Search for the cell housing the specified text and yield its [x, y] center coordinate. 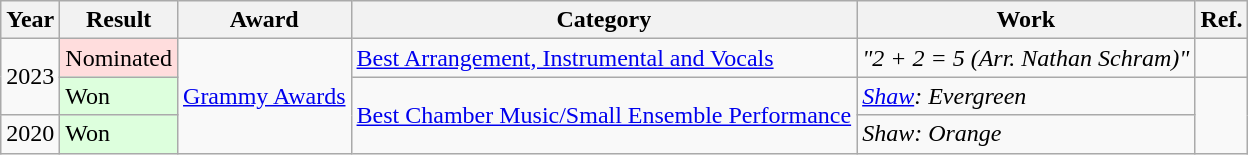
Award [265, 20]
2023 [30, 77]
2020 [30, 134]
Nominated [119, 58]
Shaw: Evergreen [1026, 96]
Shaw: Orange [1026, 134]
Best Arrangement, Instrumental and Vocals [604, 58]
Ref. [1222, 20]
Best Chamber Music/Small Ensemble Performance [604, 115]
Category [604, 20]
Grammy Awards [265, 96]
Year [30, 20]
Work [1026, 20]
Result [119, 20]
"2 + 2 = 5 (Arr. Nathan Schram)" [1026, 58]
